Provide the [X, Y] coordinate of the cell's center where the given text is located.  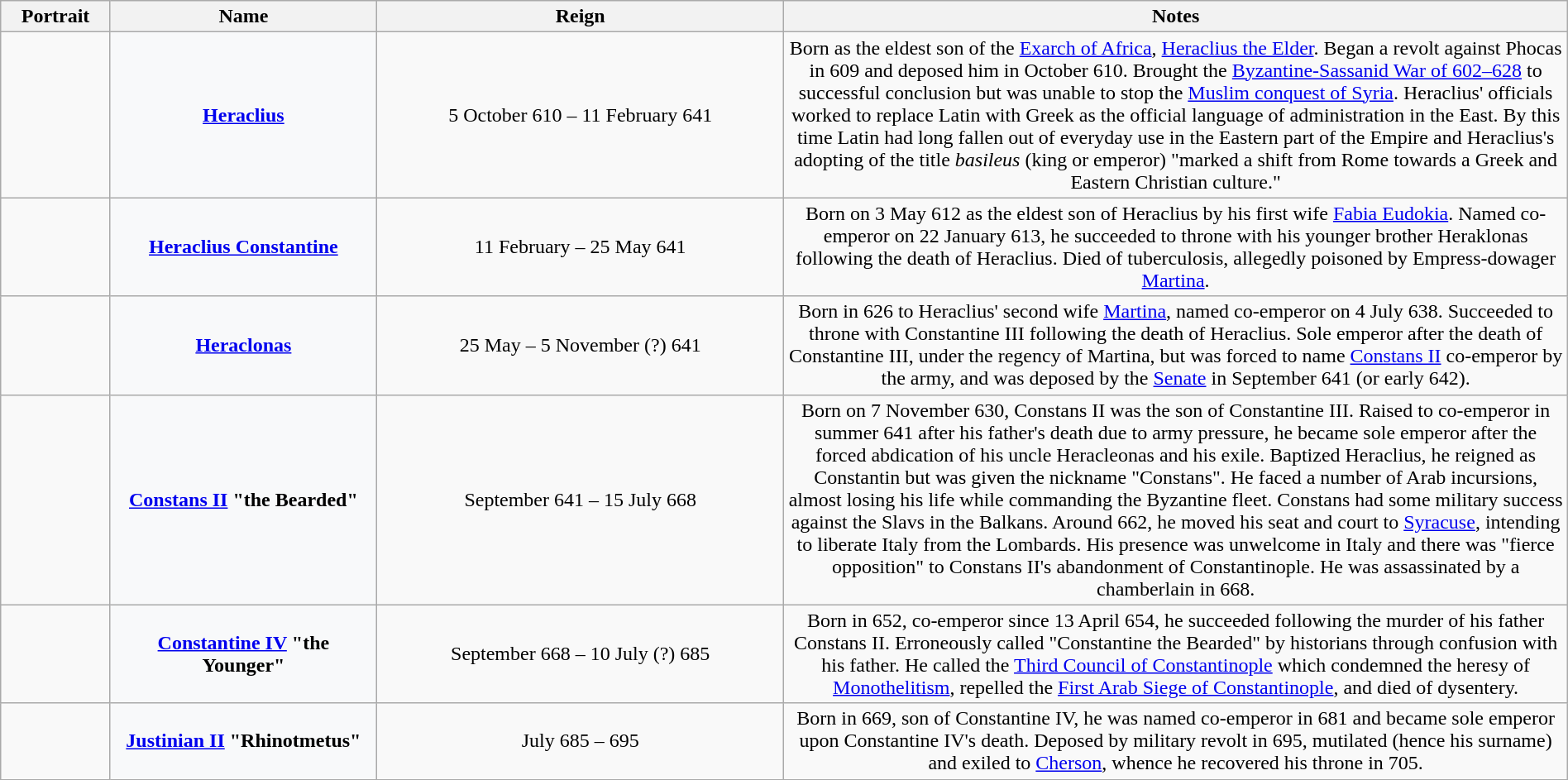
Portrait [56, 17]
Heraclius [243, 115]
Justinian II "Rhinotmetus" [243, 741]
11 February – 25 May 641 [581, 246]
Notes [1176, 17]
Constans II "the Bearded" [243, 500]
Heraclius Constantine [243, 246]
September 668 – 10 July (?) 685 [581, 653]
Constantine IV "the Younger" [243, 653]
25 May – 5 November (?) 641 [581, 346]
Heraclonas [243, 346]
Reign [581, 17]
5 October 610 – 11 February 641 [581, 115]
September 641 – 15 July 668 [581, 500]
July 685 – 695 [581, 741]
Name [243, 17]
